Capture the cell that displays the provided text and extract its (x, y) central coordinate. 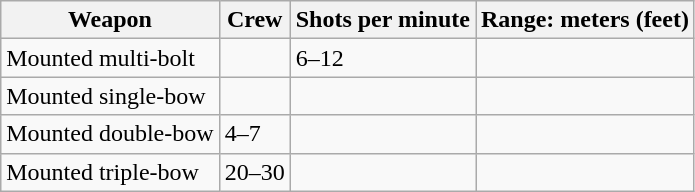
Mounted triple-bow (110, 172)
Shots per minute (382, 20)
4–7 (254, 134)
Mounted single-bow (110, 96)
Weapon (110, 20)
20–30 (254, 172)
Crew (254, 20)
6–12 (382, 58)
Mounted multi-bolt (110, 58)
Range: meters (feet) (586, 20)
Mounted double-bow (110, 134)
